Find where the given text appears and provide that cell's center as (X, Y) coordinate. 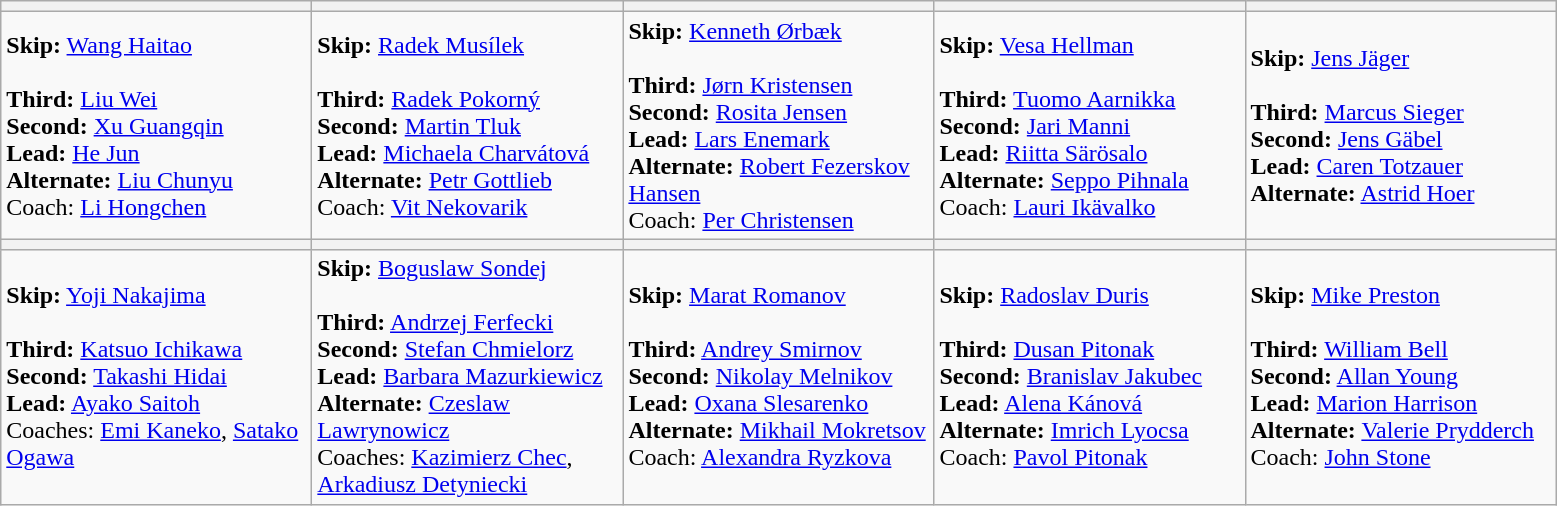
Skip: Vesa HellmanThird: Tuomo Aarnikka Second: Jari Manni Lead: Riitta Särösalo Alternate: Seppo Pihnala Coach: Lauri Ikävalko (1090, 126)
Skip: Marat RomanovThird: Andrey Smirnov Second: Nikolay Melnikov Lead: Oxana Slesarenko Alternate: Mikhail Mokretsov Coach: Alexandra Ryzkova (778, 377)
Skip: Jens JägerThird: Marcus Sieger Second: Jens Gäbel Lead: Caren Totzauer Alternate: Astrid Hoer (1400, 126)
Skip: Mike PrestonThird: William Bell Second: Allan Young Lead: Marion Harrison Alternate: Valerie Prydderch Coach: John Stone (1400, 377)
Skip: Yoji NakajimaThird: Katsuo Ichikawa Second: Takashi Hidai Lead: Ayako Saitoh Coaches: Emi Kaneko, Satako Ogawa (156, 377)
Skip: Wang HaitaoThird: Liu Wei Second: Xu Guangqin Lead: He Jun Alternate: Liu Chunyu Coach: Li Hongchen (156, 126)
Skip: Radoslav DurisThird: Dusan Pitonak Second: Branislav Jakubec Lead: Alena Kánová Alternate: Imrich Lyocsa Coach: Pavol Pitonak (1090, 377)
Skip: Radek MusílekThird: Radek Pokorný Second: Martin Tluk Lead: Michaela Charvátová Alternate: Petr Gottlieb Coach: Vit Nekovarik (468, 126)
Skip: Kenneth ØrbækThird: Jørn Kristensen Second: Rosita Jensen Lead: Lars Enemark Alternate: Robert Fezerskov Hansen Coach: Per Christensen (778, 126)
